Scan for the cell matching the given text and deliver its [x, y] coordinate at center. 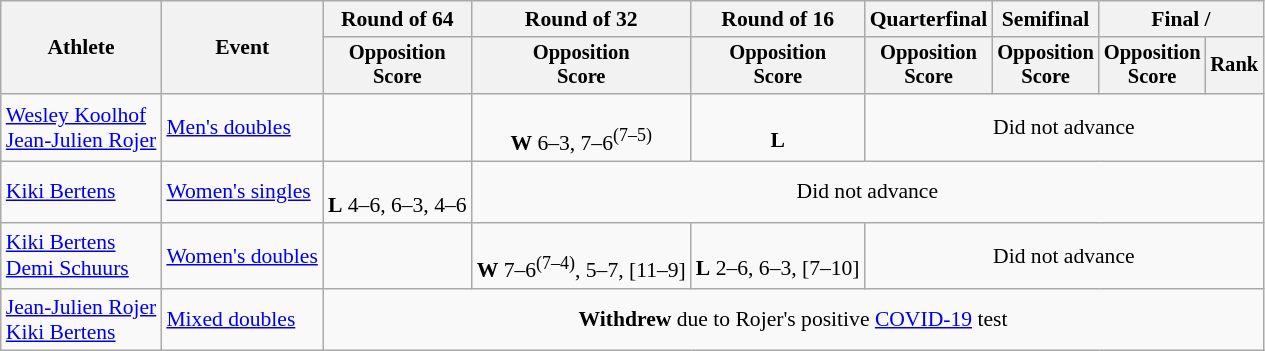
Jean-Julien RojerKiki Bertens [82, 320]
W 6–3, 7–6(7–5) [582, 128]
Mixed doubles [242, 320]
Kiki BertensDemi Schuurs [82, 256]
Round of 32 [582, 19]
Kiki Bertens [82, 192]
Event [242, 48]
Men's doubles [242, 128]
Women's singles [242, 192]
Final / [1181, 19]
Semifinal [1046, 19]
Quarterfinal [929, 19]
W 7–6(7–4), 5–7, [11–9] [582, 256]
Rank [1234, 66]
Withdrew due to Rojer's positive COVID-19 test [793, 320]
Women's doubles [242, 256]
L 2–6, 6–3, [7–10] [778, 256]
Round of 64 [398, 19]
Wesley KoolhofJean-Julien Rojer [82, 128]
Round of 16 [778, 19]
L 4–6, 6–3, 4–6 [398, 192]
Athlete [82, 48]
L [778, 128]
